Detect which cell encompasses the target text, then output its [x, y] center coordinate. 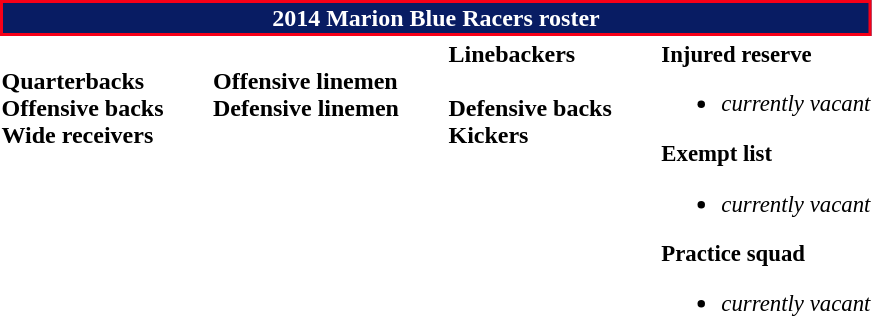
2014 Marion Blue Racers roster [436, 18]
